Output the (x, y) coordinate of the center of the cell containing the given text.  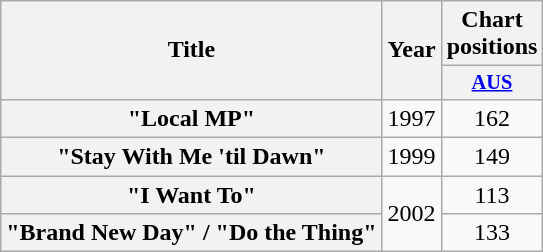
149 (492, 157)
2002 (412, 214)
1999 (412, 157)
1997 (412, 118)
"Brand New Day" / "Do the Thing" (192, 233)
162 (492, 118)
Chart positions (492, 34)
"Stay With Me 'til Dawn" (192, 157)
133 (492, 233)
AUS (492, 83)
"Local MP" (192, 118)
113 (492, 195)
Year (412, 50)
Title (192, 50)
"I Want To" (192, 195)
